Output the (x, y) coordinate of the center of the cell containing the given text.  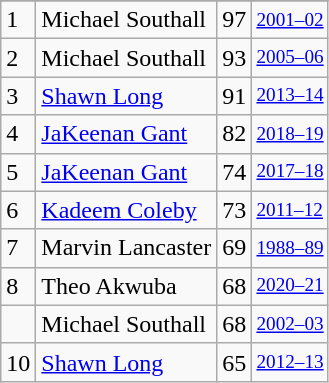
2 (18, 58)
73 (234, 210)
2011–12 (290, 210)
2005–06 (290, 58)
2012–13 (290, 362)
4 (18, 134)
Theo Akwuba (126, 286)
1988–89 (290, 248)
Kadeem Coleby (126, 210)
10 (18, 362)
82 (234, 134)
8 (18, 286)
5 (18, 172)
6 (18, 210)
2020–21 (290, 286)
1 (18, 20)
91 (234, 96)
2018–19 (290, 134)
2001–02 (290, 20)
74 (234, 172)
97 (234, 20)
65 (234, 362)
93 (234, 58)
3 (18, 96)
2017–18 (290, 172)
7 (18, 248)
2002–03 (290, 324)
Marvin Lancaster (126, 248)
69 (234, 248)
2013–14 (290, 96)
